Pinpoint the cell where the given text exists, returning its [X, Y] midpoint coordinate. 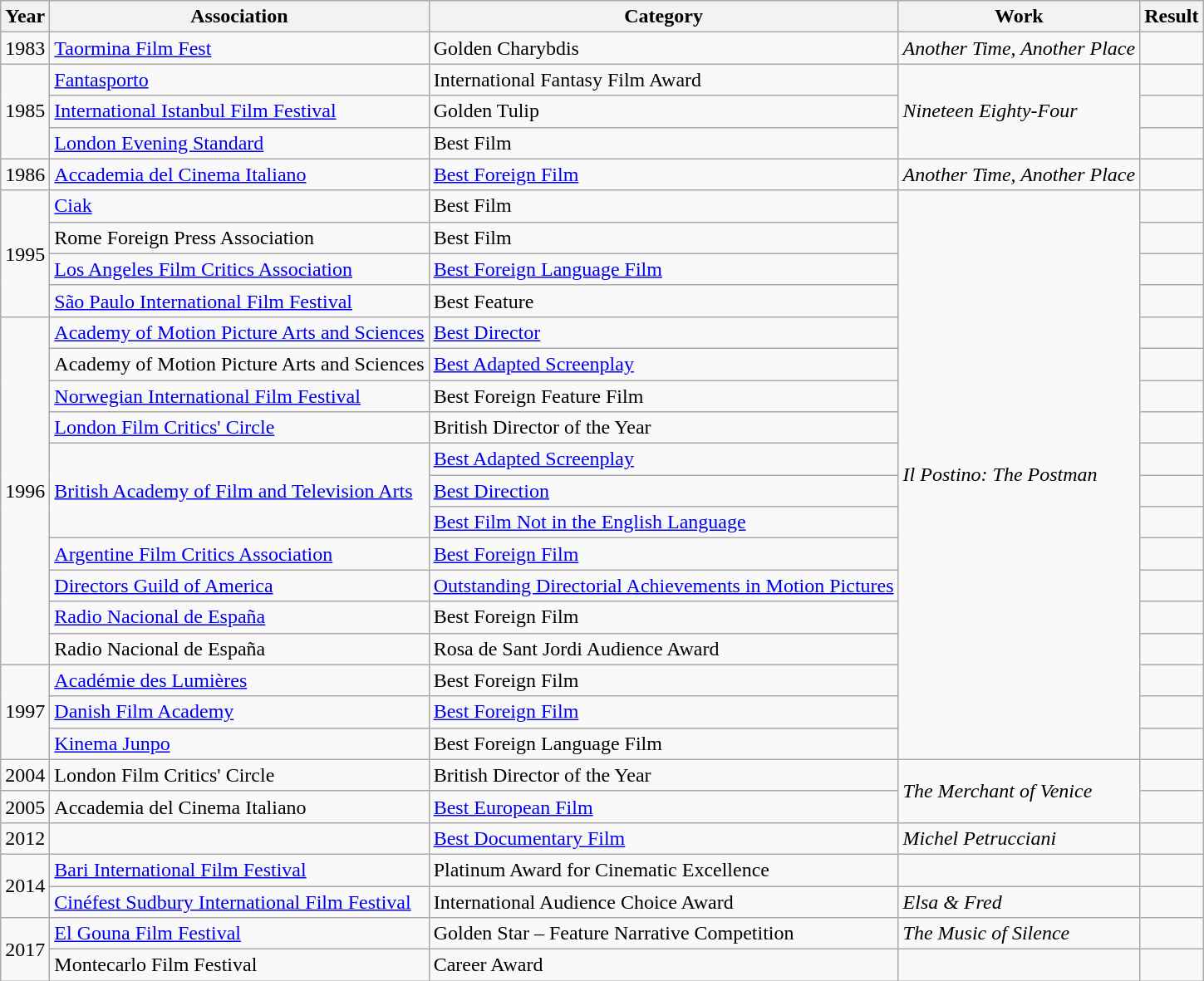
Golden Star – Feature Narrative Competition [663, 934]
Kinema Junpo [239, 743]
Golden Charybdis [663, 48]
Nineteen Eighty-Four [1019, 111]
London Evening Standard [239, 143]
Best Direction [663, 491]
Los Angeles Film Critics Association [239, 269]
Danish Film Academy [239, 712]
British Academy of Film and Television Arts [239, 491]
International Audience Choice Award [663, 901]
Work [1019, 17]
Best European Film [663, 807]
The Merchant of Venice [1019, 791]
International Fantasy Film Award [663, 80]
Career Award [663, 965]
Best Feature [663, 301]
2004 [25, 775]
Académie des Lumières [239, 680]
1996 [25, 490]
Outstanding Directorial Achievements in Motion Pictures [663, 586]
The Music of Silence [1019, 934]
Cinéfest Sudbury International Film Festival [239, 901]
Fantasporto [239, 80]
El Gouna Film Festival [239, 934]
Best Foreign Feature Film [663, 396]
Rosa de Sant Jordi Audience Award [663, 649]
Bari International Film Festival [239, 870]
1997 [25, 712]
Argentine Film Critics Association [239, 554]
Ciak [239, 206]
Platinum Award for Cinematic Excellence [663, 870]
1986 [25, 174]
1983 [25, 48]
Montecarlo Film Festival [239, 965]
Elsa & Fred [1019, 901]
2017 [25, 949]
International Istanbul Film Festival [239, 111]
Taormina Film Fest [239, 48]
2005 [25, 807]
2014 [25, 885]
Association [239, 17]
Norwegian International Film Festival [239, 396]
Michel Petrucciani [1019, 838]
Il Postino: The Postman [1019, 475]
Result [1172, 17]
Rome Foreign Press Association [239, 238]
Best Film Not in the English Language [663, 522]
Year [25, 17]
Best Documentary Film [663, 838]
2012 [25, 838]
Directors Guild of America [239, 586]
1995 [25, 253]
São Paulo International Film Festival [239, 301]
1985 [25, 111]
Golden Tulip [663, 111]
Category [663, 17]
Best Director [663, 332]
